For the text-containing cell, return its midpoint in (X, Y) coordinate format. 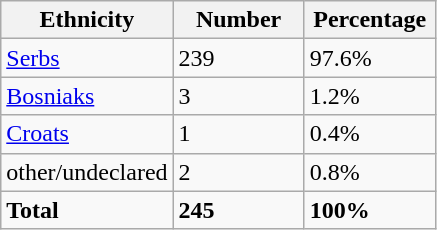
245 (238, 210)
100% (370, 210)
Number (238, 20)
Total (87, 210)
239 (238, 58)
0.4% (370, 134)
0.8% (370, 172)
1.2% (370, 96)
other/undeclared (87, 172)
97.6% (370, 58)
Percentage (370, 20)
1 (238, 134)
Serbs (87, 58)
2 (238, 172)
Croats (87, 134)
3 (238, 96)
Ethnicity (87, 20)
Bosniaks (87, 96)
